Search for the cell housing the specified text and yield its [x, y] center coordinate. 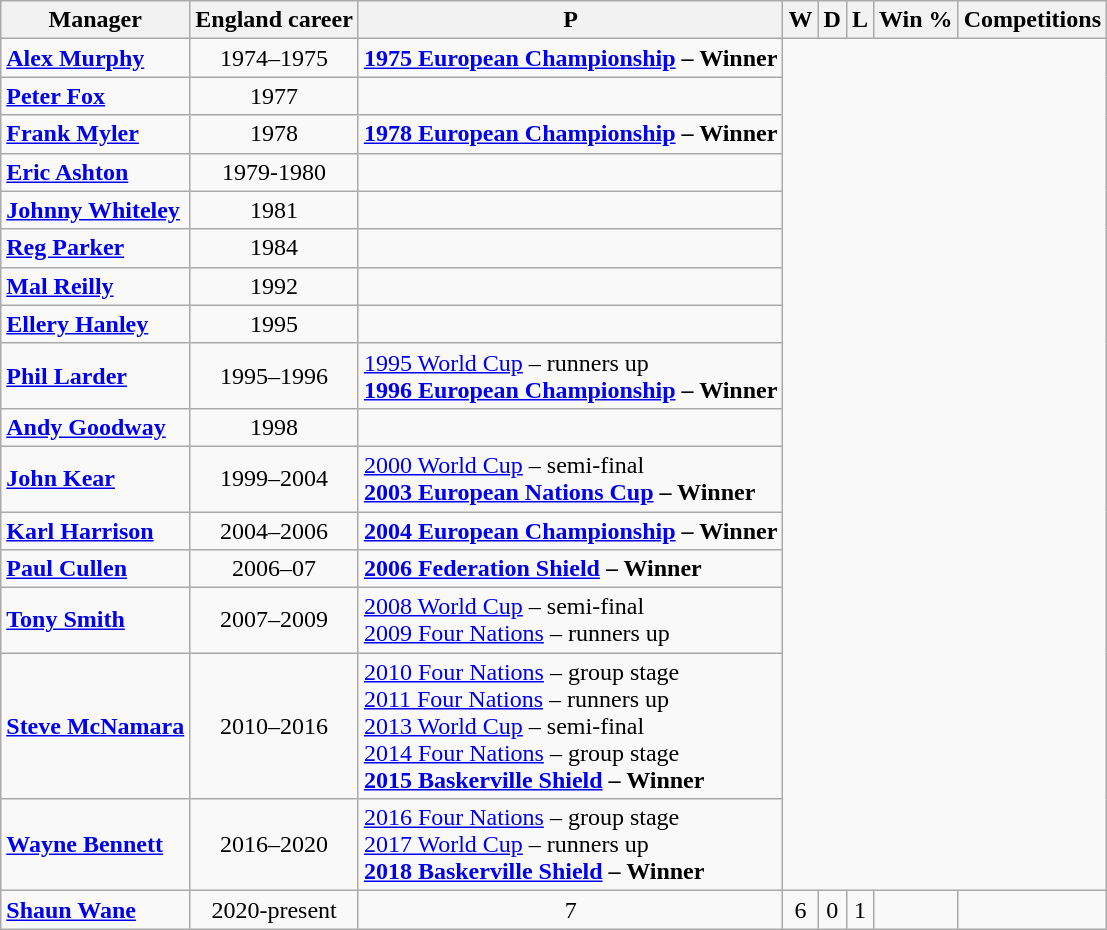
0 [832, 910]
D [832, 20]
Competitions [1032, 20]
2007–2009 [274, 620]
1999–2004 [274, 478]
1981 [274, 210]
1998 [274, 427]
Peter Fox [96, 96]
1984 [274, 248]
2004–2006 [274, 531]
1975 European Championship – Winner [570, 58]
2000 World Cup – semi-final 2003 European Nations Cup – Winner [570, 478]
Shaun Wane [96, 910]
England career [274, 20]
6 [800, 910]
1977 [274, 96]
2004 European Championship – Winner [570, 531]
2006 Federation Shield – Winner [570, 569]
Frank Myler [96, 134]
Phil Larder [96, 376]
Ellery Hanley [96, 324]
Alex Murphy [96, 58]
Johnny Whiteley [96, 210]
Wayne Bennett [96, 845]
1995 World Cup – runners up 1996 European Championship – Winner [570, 376]
1995–1996 [274, 376]
1992 [274, 286]
Manager [96, 20]
1 [860, 910]
1974–1975 [274, 58]
Steve McNamara [96, 726]
2006–07 [274, 569]
Paul Cullen [96, 569]
Reg Parker [96, 248]
1978 [274, 134]
Karl Harrison [96, 531]
Eric Ashton [96, 172]
2020-present [274, 910]
Win % [916, 20]
1979-1980 [274, 172]
1978 European Championship – Winner [570, 134]
2016 Four Nations – group stage2017 World Cup – runners up2018 Baskerville Shield – Winner [570, 845]
W [800, 20]
7 [570, 910]
L [860, 20]
2010–2016 [274, 726]
2016–2020 [274, 845]
1995 [274, 324]
John Kear [96, 478]
Tony Smith [96, 620]
Mal Reilly [96, 286]
Andy Goodway [96, 427]
2008 World Cup – semi-final2009 Four Nations – runners up [570, 620]
P [570, 20]
